Extract the (X, Y) coordinate from the center of the cell holding the provided text.  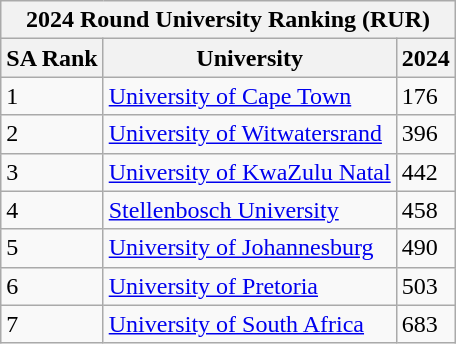
University of Witwatersrand (250, 134)
Stellenbosch University (250, 210)
458 (426, 210)
University (250, 58)
2024 Round University Ranking (RUR) (228, 20)
4 (52, 210)
1 (52, 96)
University of Johannesburg (250, 248)
490 (426, 248)
176 (426, 96)
442 (426, 172)
503 (426, 286)
396 (426, 134)
University of KwaZulu Natal (250, 172)
5 (52, 248)
University of Cape Town (250, 96)
2 (52, 134)
University of Pretoria (250, 286)
3 (52, 172)
2024 (426, 58)
683 (426, 324)
6 (52, 286)
7 (52, 324)
University of South Africa (250, 324)
SA Rank (52, 58)
